Output the (X, Y) coordinate of the center of the cell containing the given text.  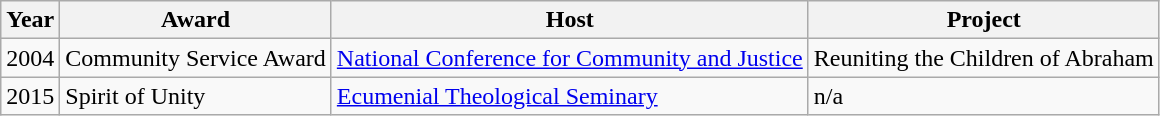
Reuniting the Children of Abraham (984, 58)
Spirit of Unity (196, 96)
Community Service Award (196, 58)
National Conference for Community and Justice (570, 58)
Project (984, 20)
Year (30, 20)
Host (570, 20)
n/a (984, 96)
2004 (30, 58)
Ecumenial Theological Seminary (570, 96)
2015 (30, 96)
Award (196, 20)
